Identify which cell holds the provided text, then report its (x, y) central coordinate. 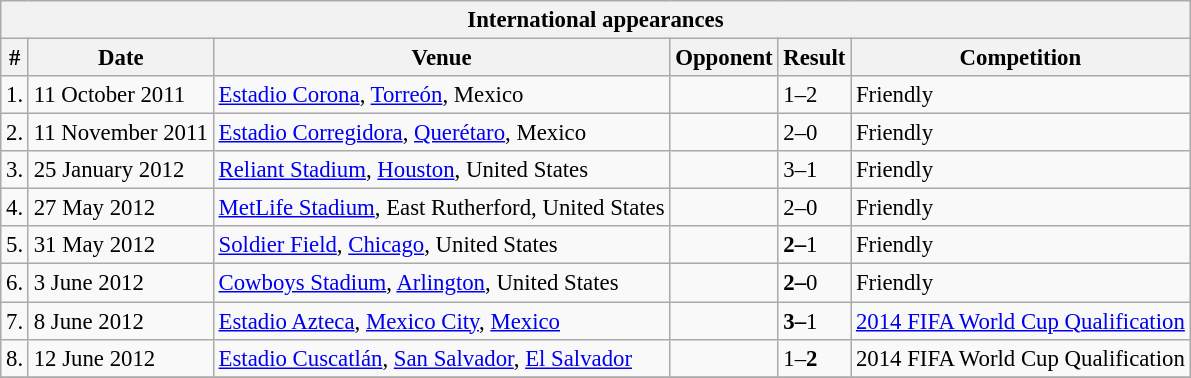
Competition (1021, 58)
Estadio Corregidora, Querétaro, Mexico (442, 133)
Date (120, 58)
Estadio Cuscatlán, San Salvador, El Salvador (442, 358)
11 November 2011 (120, 133)
2. (15, 133)
8. (15, 358)
Estadio Corona, Torreón, Mexico (442, 95)
Venue (442, 58)
Reliant Stadium, Houston, United States (442, 170)
2–1 (814, 245)
31 May 2012 (120, 245)
Estadio Azteca, Mexico City, Mexico (442, 321)
3. (15, 170)
Cowboys Stadium, Arlington, United States (442, 283)
International appearances (596, 20)
4. (15, 208)
11 October 2011 (120, 95)
27 May 2012 (120, 208)
3 June 2012 (120, 283)
# (15, 58)
Soldier Field, Chicago, United States (442, 245)
7. (15, 321)
MetLife Stadium, East Rutherford, United States (442, 208)
6. (15, 283)
8 June 2012 (120, 321)
25 January 2012 (120, 170)
5. (15, 245)
Result (814, 58)
1. (15, 95)
12 June 2012 (120, 358)
Opponent (724, 58)
